Extract the [x, y] coordinate from the center of the cell holding the provided text.  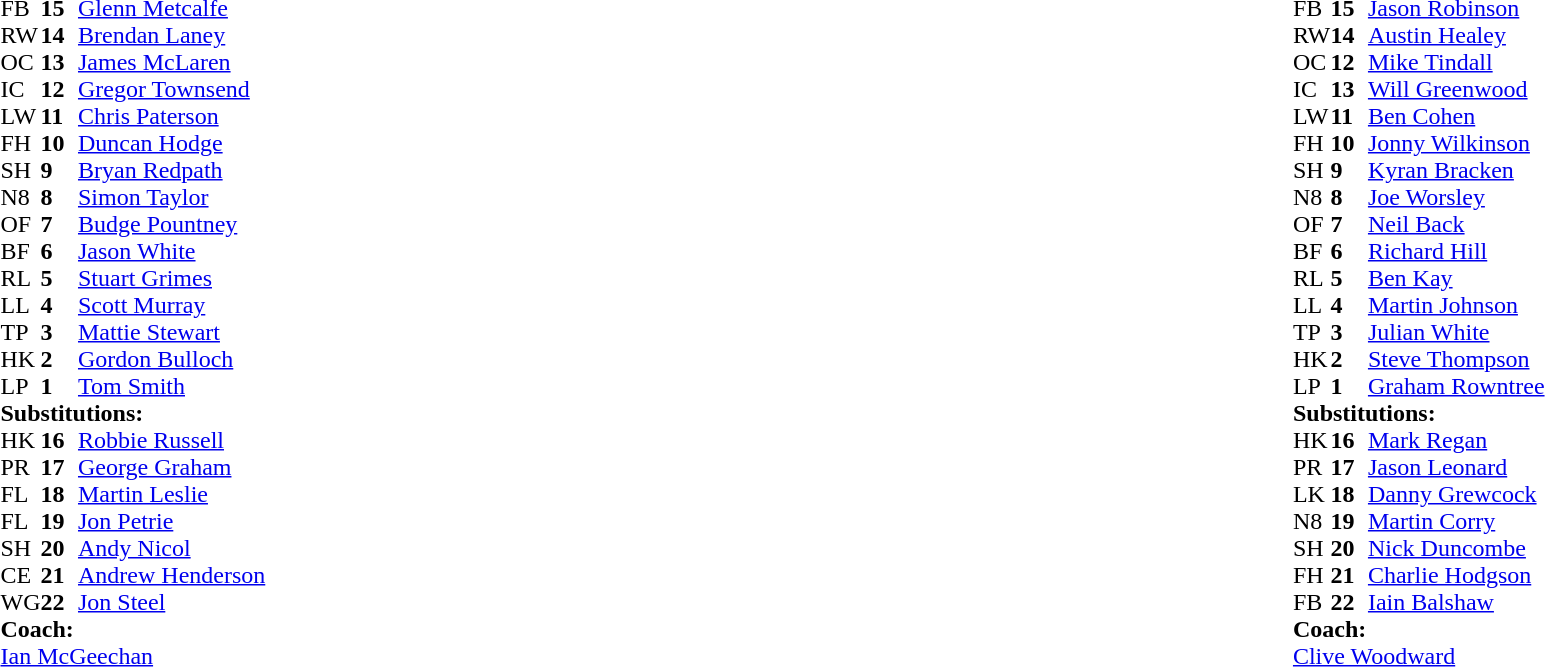
Joe Worsley [1456, 198]
Charlie Hodgson [1456, 576]
WG [20, 602]
Steve Thompson [1456, 360]
Bryan Redpath [172, 170]
Mike Tindall [1456, 62]
Gregor Townsend [172, 90]
Brendan Laney [172, 36]
Jason Leonard [1456, 468]
Will Greenwood [1456, 90]
Mark Regan [1456, 440]
Ben Kay [1456, 278]
Neil Back [1456, 224]
Andrew Henderson [172, 576]
LK [1312, 494]
Stuart Grimes [172, 278]
Nick Duncombe [1456, 548]
Ben Cohen [1456, 116]
Austin Healey [1456, 36]
Budge Pountney [172, 224]
Jon Steel [172, 602]
Simon Taylor [172, 198]
Danny Grewcock [1456, 494]
Chris Paterson [172, 116]
James McLaren [172, 62]
Martin Johnson [1456, 306]
Julian White [1456, 332]
Martin Leslie [172, 494]
Jason White [172, 252]
CE [20, 576]
Martin Corry [1456, 522]
FB [1312, 602]
Jon Petrie [172, 522]
Andy Nicol [172, 548]
Mattie Stewart [172, 332]
Jonny Wilkinson [1456, 144]
Scott Murray [172, 306]
Gordon Bulloch [172, 360]
Graham Rowntree [1456, 386]
Robbie Russell [172, 440]
Iain Balshaw [1456, 602]
Richard Hill [1456, 252]
Duncan Hodge [172, 144]
Kyran Bracken [1456, 170]
Tom Smith [172, 386]
George Graham [172, 468]
